Capture the cell that displays the provided text and extract its (x, y) central coordinate. 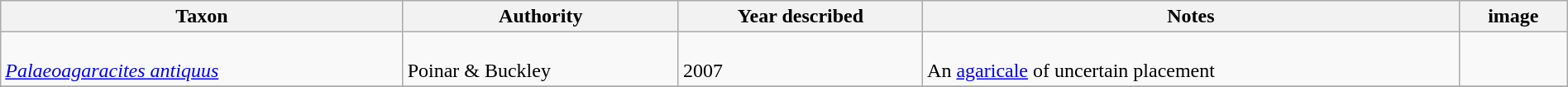
Palaeoagaracites antiquus (202, 60)
An agaricale of uncertain placement (1191, 60)
Notes (1191, 17)
Taxon (202, 17)
Year described (801, 17)
Poinar & Buckley (541, 60)
Authority (541, 17)
image (1513, 17)
2007 (801, 60)
